Scan for the cell matching the given text and deliver its [X, Y] coordinate at center. 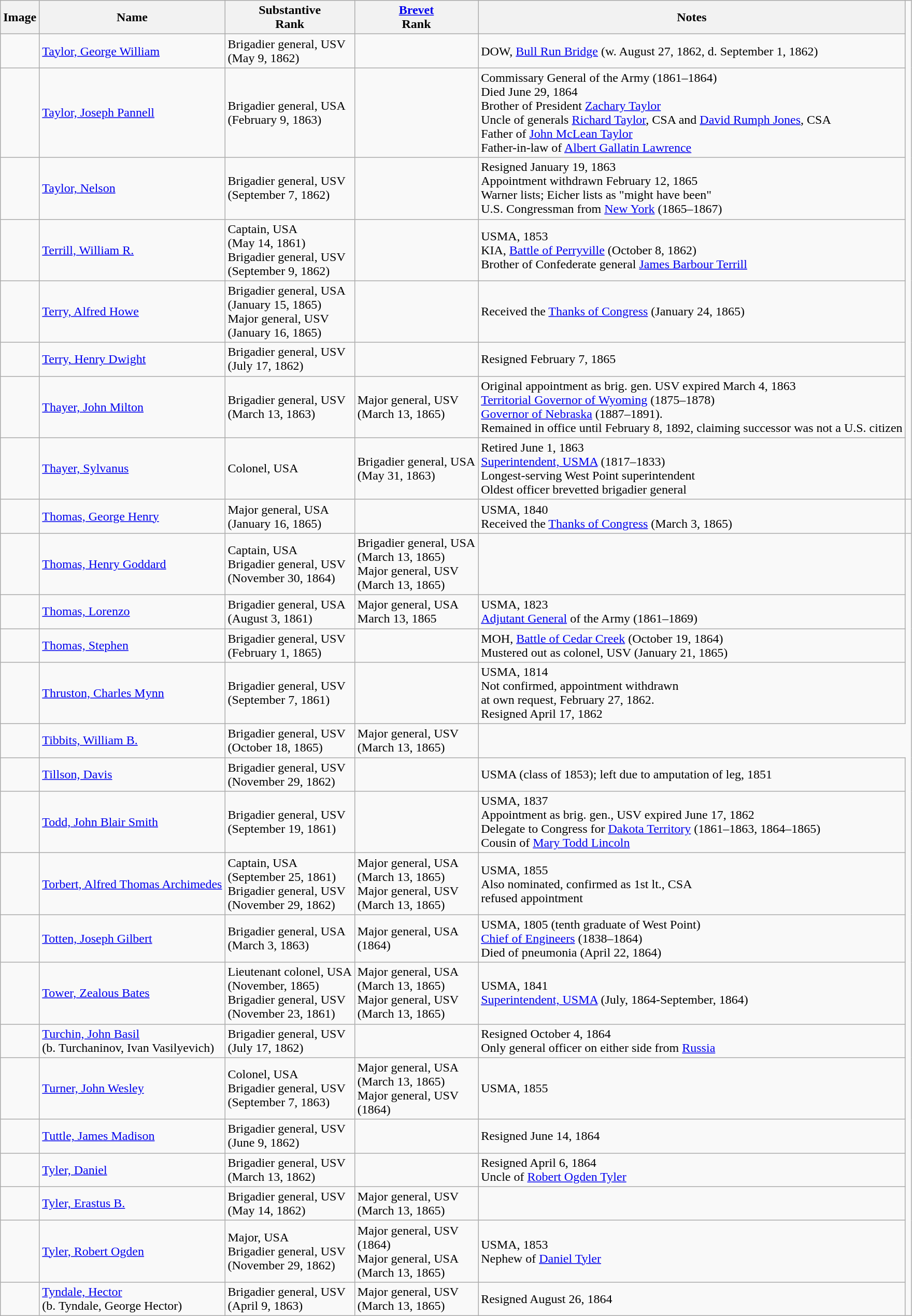
Major, USABrigadier general, USV(November 29, 1862) [290, 1251]
Major general, USA(1864) [416, 938]
Colonel, USABrigadier general, USV(September 7, 1863) [290, 1089]
Brigadier general, USA(March 13, 1865)Major general, USV(March 13, 1865) [416, 563]
Tyler, Robert Ogden [132, 1251]
Name [132, 18]
USMA, 1855Also nominated, confirmed as 1st lt., CSArefused appointment [692, 884]
USMA, 1853Nephew of Daniel Tyler [692, 1251]
USMA, 1855 [692, 1089]
Brigadier general, USA(January 15, 1865)Major general, USV(January 16, 1865) [290, 312]
Thomas, Henry Goddard [132, 563]
Resigned April 6, 1864Uncle of Robert Ogden Tyler [692, 1169]
Brigadier general, USA(May 31, 1863) [416, 468]
DOW, Bull Run Bridge (w. August 27, 1862, d. September 1, 1862) [692, 51]
Tyndale, Hector(b. Tyndale, George Hector) [132, 1299]
Major general, USA(January 16, 1865) [290, 516]
Major general, USV(1864)Major general, USA(March 13, 1865) [416, 1251]
Taylor, Joseph Pannell [132, 113]
MOH, Battle of Cedar Creek (October 19, 1864)Mustered out as colonel, USV (January 21, 1865) [692, 645]
Brigadier general, USV(May 14, 1862) [290, 1204]
Torbert, Alfred Thomas Archimedes [132, 884]
Terry, Alfred Howe [132, 312]
Tyler, Daniel [132, 1169]
Brigadier general, USV(February 1, 1865) [290, 645]
Brigadier general, USV(October 18, 1865) [290, 741]
USMA, 1840Received the Thanks of Congress (March 3, 1865) [692, 516]
Captain, USA(September 25, 1861)Brigadier general, USV(November 29, 1862) [290, 884]
Resigned June 14, 1864 [692, 1136]
Notes [692, 18]
Major general, USAMarch 13, 1865 [416, 611]
Thruston, Charles Mynn [132, 693]
BrevetRank [416, 18]
Tyler, Erastus B. [132, 1204]
USMA, 1853KIA, Battle of Perryville (October 8, 1862)Brother of Confederate general James Barbour Terrill [692, 250]
Terry, Henry Dwight [132, 359]
Lieutenant colonel, USA(November, 1865)Brigadier general, USV(November 23, 1861) [290, 993]
Totten, Joseph Gilbert [132, 938]
Captain, USA(May 14, 1861)Brigadier general, USV(September 9, 1862) [290, 250]
Taylor, George William [132, 51]
Brigadier general, USV(September 7, 1862) [290, 189]
Image [20, 18]
Received the Thanks of Congress (January 24, 1865) [692, 312]
Turchin, John Basil(b. Turchaninov, Ivan Vasilyevich) [132, 1041]
Todd, John Blair Smith [132, 822]
Tillson, Davis [132, 775]
Resigned February 7, 1865 [692, 359]
Resigned August 26, 1864 [692, 1299]
Retired June 1, 1863Superintendent, USMA (1817–1833)Longest-serving West Point superintendentOldest officer brevetted brigadier general [692, 468]
Brigadier general, USA(March 3, 1863) [290, 938]
Thayer, John Milton [132, 407]
Brigadier general, USA(February 9, 1863) [290, 113]
USMA, 1823Adjutant General of the Army (1861–1869) [692, 611]
Major general, USA(March 13, 1865)Major general, USV(1864) [416, 1089]
Brigadier general, USV(June 9, 1862) [290, 1136]
Thomas, George Henry [132, 516]
Tuttle, James Madison [132, 1136]
Resigned October 4, 1864Only general officer on either side from Russia [692, 1041]
SubstantiveRank [290, 18]
Thomas, Lorenzo [132, 611]
Brigadier general, USV(April 9, 1863) [290, 1299]
Tower, Zealous Bates [132, 993]
Brigadier general, USV(November 29, 1862) [290, 775]
Brigadier general, USV(September 19, 1861) [290, 822]
Thayer, Sylvanus [132, 468]
Brigadier general, USV(September 7, 1861) [290, 693]
USMA, 1841Superintendent, USMA (July, 1864-September, 1864) [692, 993]
Terrill, William R. [132, 250]
USMA, 1805 (tenth graduate of West Point)Chief of Engineers (1838–1864)Died of pneumonia (April 22, 1864) [692, 938]
Colonel, USA [290, 468]
USMA (class of 1853); left due to amputation of leg, 1851 [692, 775]
Brigadier general, USV(March 13, 1863) [290, 407]
Brigadier general, USV(May 9, 1862) [290, 51]
USMA, 1814Not confirmed, appointment withdrawnat own request, February 27, 1862.Resigned April 17, 1862 [692, 693]
Tibbits, William B. [132, 741]
Taylor, Nelson [132, 189]
Thomas, Stephen [132, 645]
Brigadier general, USV(March 13, 1862) [290, 1169]
Captain, USABrigadier general, USV(November 30, 1864) [290, 563]
Turner, John Wesley [132, 1089]
Brigadier general, USA(August 3, 1861) [290, 611]
